Output the (X, Y) coordinate of the center of the cell containing the given text.  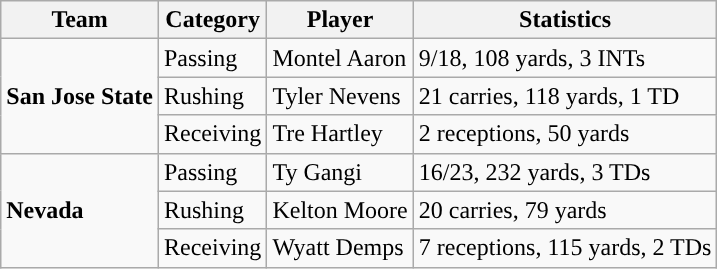
7 receptions, 115 yards, 2 TDs (565, 248)
Player (340, 20)
Kelton Moore (340, 210)
Team (80, 20)
Nevada (80, 210)
Ty Gangi (340, 172)
San Jose State (80, 96)
Wyatt Demps (340, 248)
16/23, 232 yards, 3 TDs (565, 172)
20 carries, 79 yards (565, 210)
Tyler Nevens (340, 96)
Category (212, 20)
Tre Hartley (340, 134)
21 carries, 118 yards, 1 TD (565, 96)
Statistics (565, 20)
9/18, 108 yards, 3 INTs (565, 58)
2 receptions, 50 yards (565, 134)
Montel Aaron (340, 58)
